From the cell containing the given text, extract its center point as [x, y] coordinate. 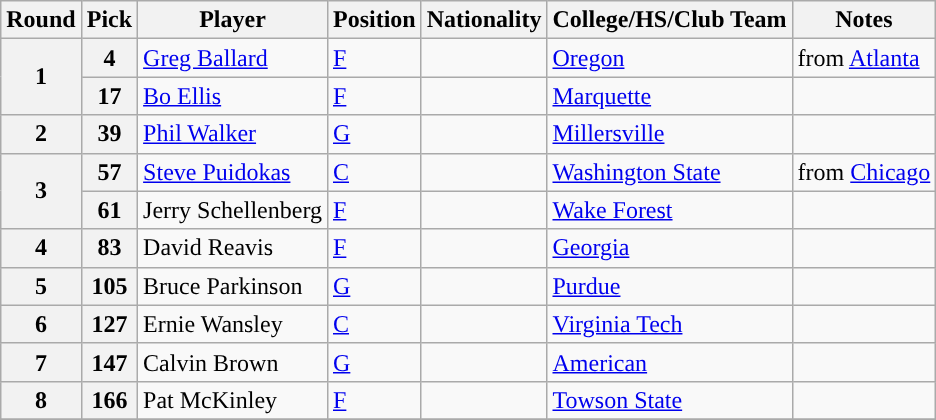
Bo Ellis [233, 96]
Calvin Brown [233, 362]
7 [41, 362]
Marquette [670, 96]
Player [233, 20]
61 [109, 210]
Notes [864, 20]
Bruce Parkinson [233, 286]
105 [109, 286]
Pick [109, 20]
Ernie Wansley [233, 324]
American [670, 362]
3 [41, 191]
166 [109, 400]
1 [41, 77]
6 [41, 324]
5 [41, 286]
147 [109, 362]
Phil Walker [233, 134]
Georgia [670, 248]
39 [109, 134]
Round [41, 20]
Position [374, 20]
Greg Ballard [233, 58]
Wake Forest [670, 210]
from Atlanta [864, 58]
Oregon [670, 58]
Steve Puidokas [233, 172]
83 [109, 248]
Washington State [670, 172]
Nationality [484, 20]
David Reavis [233, 248]
57 [109, 172]
Virginia Tech [670, 324]
College/HS/Club Team [670, 20]
Pat McKinley [233, 400]
17 [109, 96]
Jerry Schellenberg [233, 210]
from Chicago [864, 172]
2 [41, 134]
Purdue [670, 286]
Millersville [670, 134]
127 [109, 324]
Towson State [670, 400]
8 [41, 400]
